Provide the (x, y) coordinate of the cell's center where the given text is located.  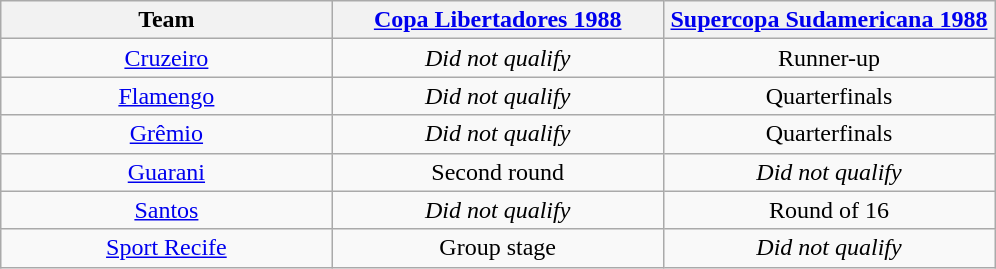
Group stage (498, 248)
Cruzeiro (166, 58)
Santos (166, 210)
Sport Recife (166, 248)
Runner-up (828, 58)
Supercopa Sudamericana 1988 (828, 20)
Guarani (166, 172)
Team (166, 20)
Flamengo (166, 96)
Round of 16 (828, 210)
Second round (498, 172)
Copa Libertadores 1988 (498, 20)
Grêmio (166, 134)
